Find where the given text appears and provide that cell's center as [x, y] coordinate. 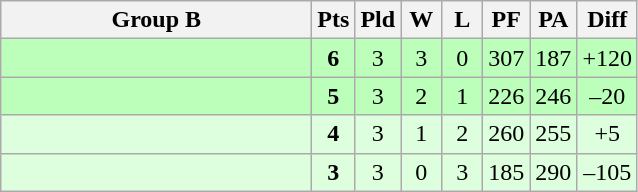
+120 [608, 58]
W [422, 20]
5 [334, 96]
Pld [378, 20]
260 [506, 134]
187 [554, 58]
226 [506, 96]
+5 [608, 134]
185 [506, 172]
246 [554, 96]
290 [554, 172]
L [462, 20]
Pts [334, 20]
Group B [156, 20]
6 [334, 58]
–20 [608, 96]
PA [554, 20]
–105 [608, 172]
307 [506, 58]
PF [506, 20]
255 [554, 134]
Diff [608, 20]
4 [334, 134]
